Pinpoint the cell where the given text exists, returning its (x, y) midpoint coordinate. 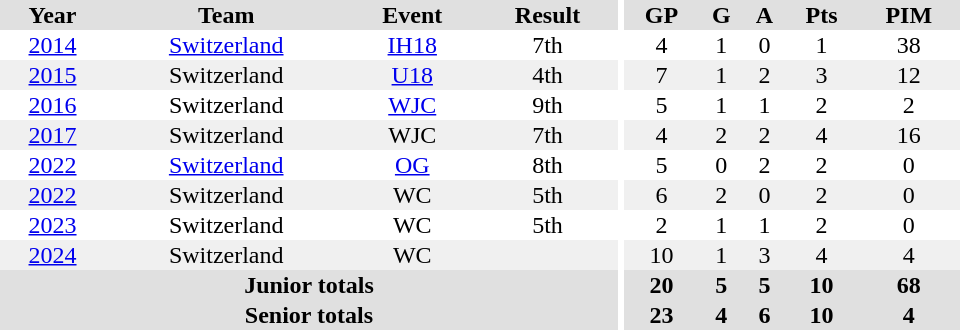
2017 (52, 135)
G (722, 15)
8th (548, 165)
2015 (52, 75)
Year (52, 15)
2023 (52, 225)
Junior totals (309, 285)
U18 (412, 75)
4th (548, 75)
12 (909, 75)
Event (412, 15)
Senior totals (309, 315)
9th (548, 105)
2014 (52, 45)
23 (662, 315)
Team (226, 15)
IH18 (412, 45)
16 (909, 135)
2016 (52, 105)
OG (412, 165)
Pts (821, 15)
38 (909, 45)
A (765, 15)
GP (662, 15)
Result (548, 15)
PIM (909, 15)
7 (662, 75)
20 (662, 285)
2024 (52, 255)
68 (909, 285)
